Output the [X, Y] coordinate of the center of the cell containing the given text.  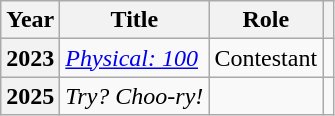
Title [134, 20]
2025 [30, 96]
2023 [30, 58]
Role [266, 20]
Physical: 100 [134, 58]
Year [30, 20]
Try? Choo-ry! [134, 96]
Contestant [266, 58]
